Extract the [X, Y] coordinate from the center of the cell holding the provided text.  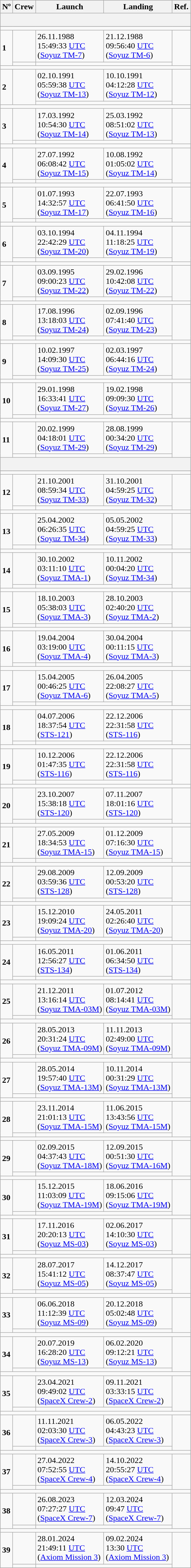
17 [7, 688]
15.12.201511:03:09 UTC(Soyuz TMA-19M) [70, 1195]
9 [7, 361]
5 [7, 205]
16 [7, 649]
20 [7, 806]
30.04.200400:11:15 UTC(Soyuz TMA-3) [138, 647]
03.09.199509:00:23 UTC(Soyuz TM-22) [70, 281]
19.04.200403:19:00 UTC(Soyuz TMA-4) [70, 647]
04.11.199411:18:25 UTC(Soyuz TM-19) [138, 242]
14.10.202220:55:27 UTC(SpaceX Crew-4) [138, 1470]
21 [7, 845]
01.07.201208:14:41 UTC(Soyuz TMA-03M) [138, 999]
02.09.199607:41:40 UTC(Soyuz TM-23) [138, 320]
27.05.200918:34:53 UTC(Soyuz TMA-15) [70, 843]
02.09.201504:37:43 UTC(Soyuz TMA-18M) [70, 1156]
Launch [70, 7]
30 [7, 1197]
Ref. [181, 7]
21.12.201113:16:14 UTC(Soyuz TMA-03M) [70, 999]
36 [7, 1432]
20.07.201916:28:20 UTC(Soyuz MS-13) [70, 1352]
15.12.201019:09:24 UTC(Soyuz TMA-20) [70, 921]
06.02.202009:12:21 UTC(Soyuz MS-13) [138, 1352]
15.04.200500:46:25 UTC(Soyuz TMA-6) [70, 686]
29 [7, 1158]
18 [7, 727]
39 [7, 1550]
06.05.202204:43:23 UTC(SpaceX Crew-3) [138, 1431]
17.08.199613:18:03 UTC(Soyuz TM-24) [70, 320]
26.08.202307:27:27 UTC(SpaceX Crew-7) [70, 1509]
02.10.199105:59:38 UTC(Soyuz TM-13) [70, 85]
01.12.200907:16:30 UTC(Soyuz TMA-15) [138, 843]
18.06.201609:15:06 UTC(Soyuz TMA-19M) [138, 1195]
26 [7, 1041]
31 [7, 1237]
21.12.198809:56:40 UTC(Soyuz TM-6) [138, 46]
02.03.199706:44:16 UTC(Soyuz TM-24) [138, 359]
04.07.200618:37:54 UTC(STS-121) [70, 725]
29.01.199816:33:41 UTC(Soyuz TM-27) [70, 399]
32 [7, 1276]
10.11.201400:31:29 UTC(Soyuz TMA-13M) [138, 1078]
10.02.199714:09:30 UTC(Soyuz TM-25) [70, 359]
17.11.201620:20:13 UTC(Soyuz MS-03) [70, 1235]
31.10.200104:59:25 UTC(Soyuz TM-32) [138, 490]
06.06.201811:12:39 UTC(Soyuz MS-09) [70, 1313]
34 [7, 1354]
25.03.199208:51:02 UTC(Soyuz TM-13) [138, 124]
22.07.199306:41:50 UTC(Soyuz TM-16) [138, 203]
20.02.199904:18:01 UTC(Soyuz TM-29) [70, 438]
16.05.201112:56:27 UTC(STS-134) [70, 960]
6 [7, 244]
20.12.201805:02:48 UTC(Soyuz MS-09) [138, 1313]
13 [7, 531]
23.11.201421:01:13 UTC(Soyuz TMA-15M) [70, 1117]
10.12.200601:47:35 UTC(STS-116) [70, 764]
29.02.199610:42:08 UTC(Soyuz TM-22) [138, 281]
28.07.201715:41:12 UTC(Soyuz MS-05) [70, 1274]
07.11.200718:01:16 UTC(STS-120) [138, 804]
29.08.200903:59:36 UTC(STS-128) [70, 882]
18.10.200305:38:03 UTC(Soyuz TMA-3) [70, 608]
35 [7, 1393]
28 [7, 1119]
19.02.199809:09:30 UTC(Soyuz TM-26) [138, 399]
12.09.201500:51:30 UTC(Soyuz TMA-16M) [138, 1156]
22 [7, 884]
1 [7, 48]
15 [7, 609]
11.06.201513:43:56 UTC(Soyuz TMA-15M) [138, 1117]
02.06.201714:10:30 UTC(Soyuz MS-03) [138, 1235]
3 [7, 126]
23.04.202109:49:02 UTC(SpaceX Crew-2) [70, 1391]
01.06.201106:34:50 UTC(STS-134) [138, 960]
10 [7, 401]
30.10.200203:11:10 UTC(Soyuz TMA-1) [70, 568]
26.11.198815:49:33 UTC(Soyuz TM-7) [70, 46]
8 [7, 322]
Landing [138, 7]
14.12.201708:37:47 UTC(Soyuz MS-05) [138, 1274]
05.05.200204:59:25 UTC(Soyuz TM-33) [138, 529]
24.05.201102:26:40 UTC(Soyuz TMA-20) [138, 921]
Nº [7, 7]
4 [7, 165]
23.10.200715:38:18 UTC(STS-120) [70, 804]
25.04.200206:26:35 UTC(Soyuz TM-34) [70, 529]
11.11.202102:03:30 UTC(SpaceX Crew-3) [70, 1431]
28.01.202421:49:11 UTC(Axiom Mission 3) [70, 1548]
17.03.199210:54:30 UTC(Soyuz TM-14) [70, 124]
09.11.202103:33:15 UTC(SpaceX Crew-2) [138, 1391]
21.10.200108:59:34 UTC(Soyuz TM-33) [70, 490]
01.07.199314:32:57 UTC(Soyuz TM-17) [70, 203]
28.05.201320:31:24 UTC(Soyuz TMA-09M) [70, 1039]
12.09.200900:53:20 UTC(STS-128) [138, 882]
Crew [24, 7]
10.10.199104:12:28 UTC(Soyuz TM-12) [138, 85]
10.11.200200:04:20 UTC(Soyuz TM-34) [138, 568]
12.03.202409:47 UTC(SpaceX Crew-7) [138, 1509]
11.11.201302:49:00 UTC(Soyuz TMA-09M) [138, 1039]
28.05.201419:57:40 UTC(Soyuz TMA-13M) [70, 1078]
37 [7, 1472]
14 [7, 570]
27 [7, 1080]
19 [7, 766]
23 [7, 923]
26.04.200522:08:27 UTC(Soyuz TMA-5) [138, 686]
28.10.200302:40:20 UTC(Soyuz TMA-2) [138, 608]
33 [7, 1315]
38 [7, 1511]
2 [7, 87]
10.08.199201:05:02 UTC(Soyuz TM-14) [138, 163]
09.02.202413:30 UTC(Axiom Mission 3) [138, 1548]
24 [7, 962]
11 [7, 440]
12 [7, 492]
7 [7, 283]
27.04.202207:52:55 UTC(SpaceX Crew-4) [70, 1470]
03.10.199422:42:29 UTC(Soyuz TM-20) [70, 242]
28.08.199900:34:20 UTC(Soyuz TM-29) [138, 438]
25 [7, 1001]
27.07.199206:08:42 UTC(Soyuz TM-15) [70, 163]
